Pinpoint the cell where the given text exists, returning its [X, Y] midpoint coordinate. 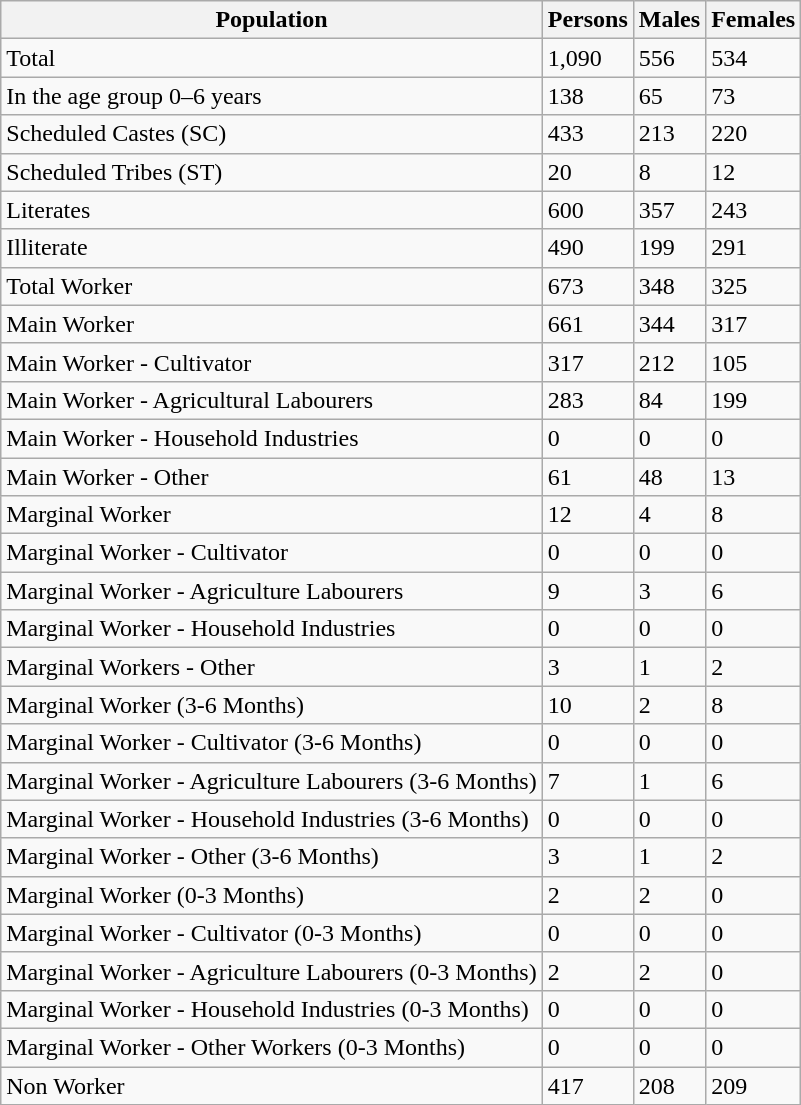
Population [272, 20]
13 [754, 477]
291 [754, 248]
7 [588, 781]
490 [588, 248]
344 [669, 324]
Females [754, 20]
661 [588, 324]
10 [588, 705]
65 [669, 96]
Marginal Worker - Cultivator [272, 553]
Marginal Worker - Household Industries (3-6 Months) [272, 819]
Males [669, 20]
Non Worker [272, 1085]
212 [669, 362]
In the age group 0–6 years [272, 96]
105 [754, 362]
1,090 [588, 58]
600 [588, 210]
673 [588, 286]
325 [754, 286]
61 [588, 477]
Main Worker - Agricultural Labourers [272, 400]
556 [669, 58]
9 [588, 591]
Scheduled Tribes (ST) [272, 172]
Main Worker - Household Industries [272, 438]
Marginal Worker - Household Industries (0-3 Months) [272, 1009]
220 [754, 134]
73 [754, 96]
534 [754, 58]
84 [669, 400]
Main Worker - Other [272, 477]
208 [669, 1085]
Marginal Worker - Agriculture Labourers (0-3 Months) [272, 971]
Scheduled Castes (SC) [272, 134]
Marginal Worker - Other (3-6 Months) [272, 857]
Total [272, 58]
283 [588, 400]
213 [669, 134]
Marginal Worker - Agriculture Labourers (3-6 Months) [272, 781]
20 [588, 172]
Marginal Worker (3-6 Months) [272, 705]
Marginal Workers - Other [272, 667]
4 [669, 515]
433 [588, 134]
48 [669, 477]
Marginal Worker - Cultivator (0-3 Months) [272, 933]
Marginal Worker [272, 515]
357 [669, 210]
Persons [588, 20]
Marginal Worker (0-3 Months) [272, 895]
243 [754, 210]
Marginal Worker - Other Workers (0-3 Months) [272, 1047]
Illiterate [272, 248]
138 [588, 96]
348 [669, 286]
Main Worker [272, 324]
Main Worker - Cultivator [272, 362]
Marginal Worker - Cultivator (3-6 Months) [272, 743]
209 [754, 1085]
Literates [272, 210]
Marginal Worker - Agriculture Labourers [272, 591]
Total Worker [272, 286]
Marginal Worker - Household Industries [272, 629]
417 [588, 1085]
